Return the (X, Y) coordinate for the center point of the cell that contains the specified text.  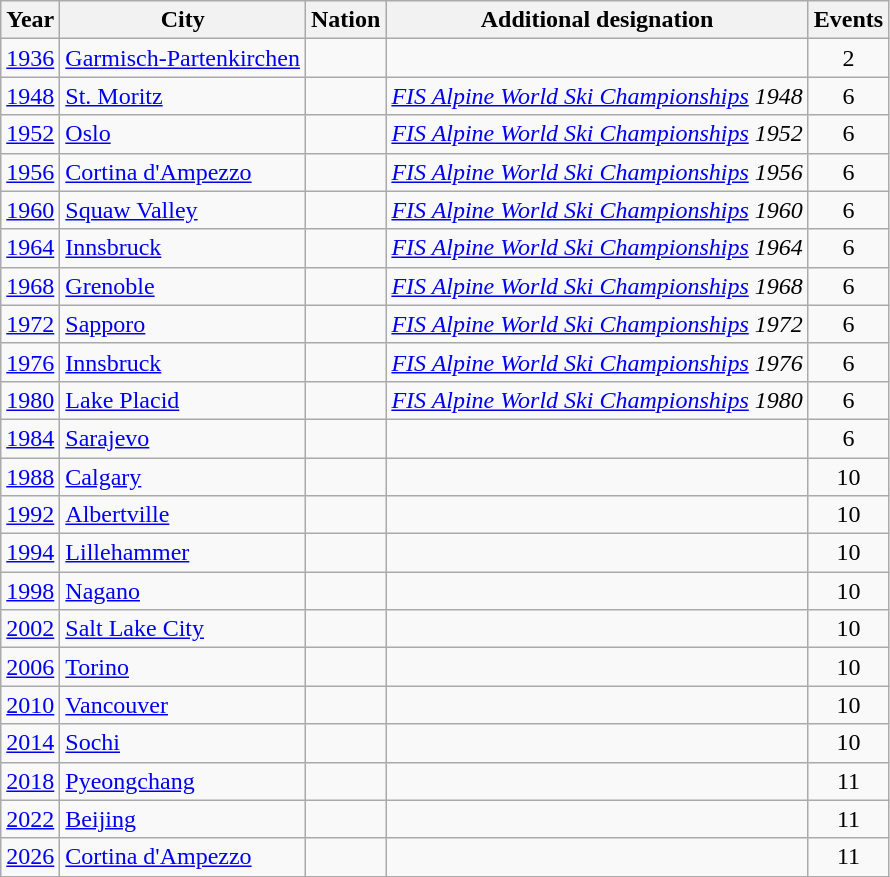
St. Moritz (183, 96)
Oslo (183, 134)
1988 (30, 477)
FIS Alpine World Ski Championships 1948 (597, 96)
Beijing (183, 819)
1994 (30, 553)
Lake Placid (183, 400)
2018 (30, 781)
1948 (30, 96)
Sochi (183, 743)
2026 (30, 857)
FIS Alpine World Ski Championships 1952 (597, 134)
FIS Alpine World Ski Championships 1956 (597, 172)
FIS Alpine World Ski Championships 1980 (597, 400)
1956 (30, 172)
1968 (30, 286)
2006 (30, 667)
1984 (30, 438)
1976 (30, 362)
FIS Alpine World Ski Championships 1964 (597, 248)
1980 (30, 400)
2002 (30, 629)
Sapporo (183, 324)
Year (30, 20)
Squaw Valley (183, 210)
City (183, 20)
Calgary (183, 477)
Nagano (183, 591)
1964 (30, 248)
2014 (30, 743)
FIS Alpine World Ski Championships 1968 (597, 286)
1998 (30, 591)
Events (848, 20)
Additional designation (597, 20)
2022 (30, 819)
1936 (30, 58)
Nation (345, 20)
1972 (30, 324)
FIS Alpine World Ski Championships 1976 (597, 362)
Torino (183, 667)
2 (848, 58)
2010 (30, 705)
FIS Alpine World Ski Championships 1972 (597, 324)
Grenoble (183, 286)
Pyeongchang (183, 781)
Lillehammer (183, 553)
Garmisch-Partenkirchen (183, 58)
Sarajevo (183, 438)
1960 (30, 210)
FIS Alpine World Ski Championships 1960 (597, 210)
Albertville (183, 515)
1992 (30, 515)
1952 (30, 134)
Vancouver (183, 705)
Salt Lake City (183, 629)
